Search for the cell housing the specified text and yield its [X, Y] center coordinate. 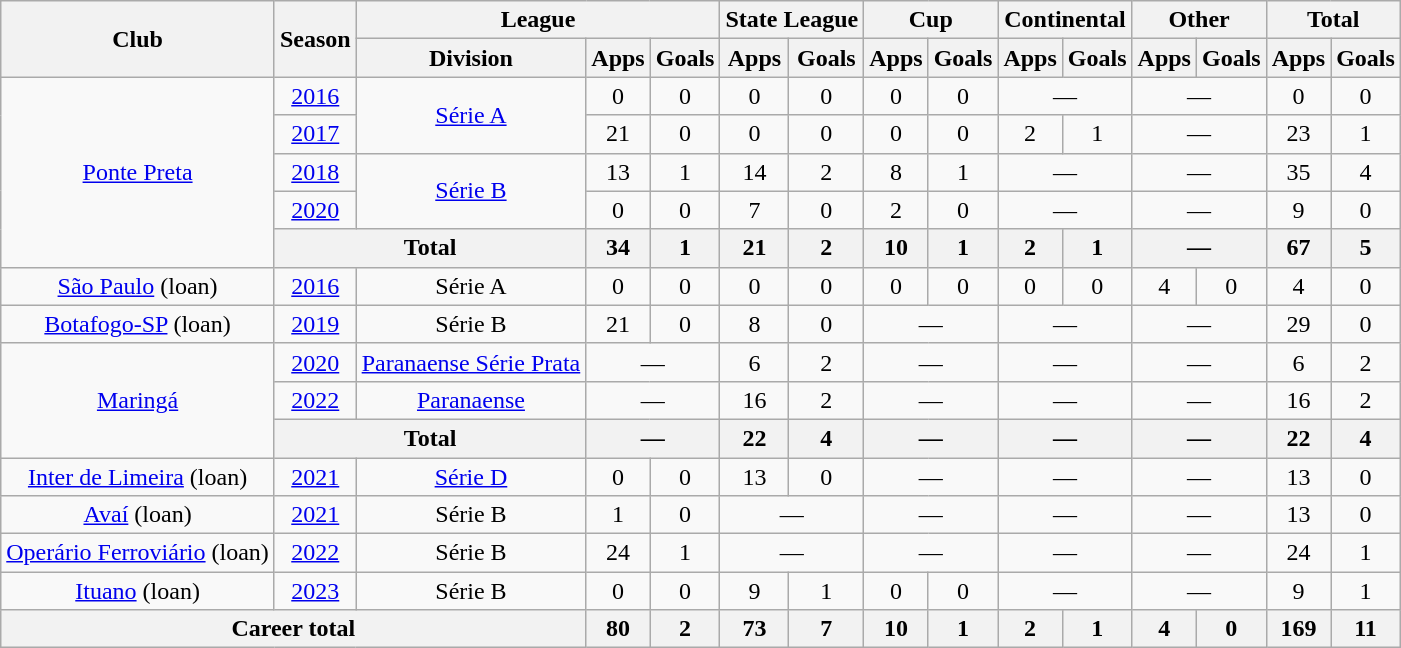
23 [1298, 134]
Ituano (loan) [138, 591]
80 [618, 629]
Career total [294, 629]
São Paulo (loan) [138, 286]
League [538, 20]
State League [792, 20]
Série D [471, 477]
Botafogo-SP (loan) [138, 324]
Season [315, 39]
Maringá [138, 400]
Other [1199, 20]
35 [1298, 172]
Operário Ferroviário (loan) [138, 553]
Paranaense [471, 400]
2018 [315, 172]
2023 [315, 591]
2017 [315, 134]
Club [138, 39]
5 [1366, 248]
Ponte Preta [138, 172]
Avaí (loan) [138, 515]
Cup [931, 20]
34 [618, 248]
Division [471, 58]
2019 [315, 324]
67 [1298, 248]
73 [754, 629]
Inter de Limeira (loan) [138, 477]
11 [1366, 629]
29 [1298, 324]
Paranaense Série Prata [471, 362]
169 [1298, 629]
14 [754, 172]
Continental [1065, 20]
